Scan for the cell matching the given text and deliver its (X, Y) coordinate at center. 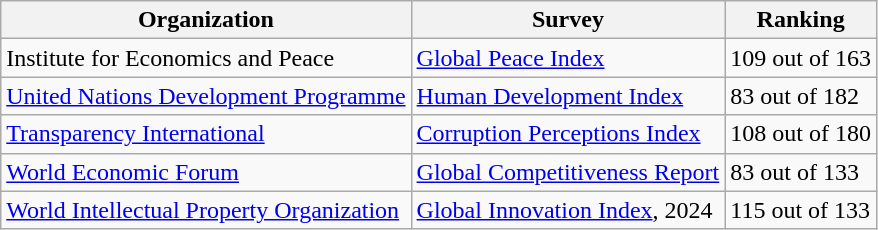
Corruption Perceptions Index (568, 134)
Ranking (801, 20)
Global Competitiveness Report (568, 172)
Institute for Economics and Peace (206, 58)
115 out of 133 (801, 210)
83 out of 133 (801, 172)
Global Innovation Index, 2024 (568, 210)
Survey (568, 20)
109 out of 163 (801, 58)
Human Development Index (568, 96)
United Nations Development Programme (206, 96)
Global Peace Index (568, 58)
World Intellectual Property Organization (206, 210)
World Economic Forum (206, 172)
Transparency International (206, 134)
108 out of 180 (801, 134)
83 out of 182 (801, 96)
Organization (206, 20)
